Return (x, y) of the center of cell containing provided text 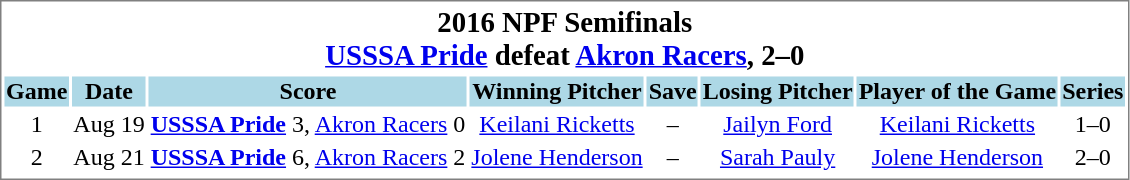
Date (109, 91)
Losing Pitcher (778, 91)
USSSA Pride 6, Akron Racers 2 (308, 157)
1 (36, 125)
2 (36, 157)
2016 NPF SemifinalsUSSSA Pride defeat Akron Racers, 2–0 (564, 38)
Game (36, 91)
1–0 (1093, 125)
Sarah Pauly (778, 157)
2–0 (1093, 157)
Player of the Game (958, 91)
Jailyn Ford (778, 125)
Aug 21 (109, 157)
Winning Pitcher (557, 91)
Aug 19 (109, 125)
USSSA Pride 3, Akron Racers 0 (308, 125)
Save (672, 91)
Score (308, 91)
Series (1093, 91)
